Capture the cell that displays the provided text and extract its [x, y] central coordinate. 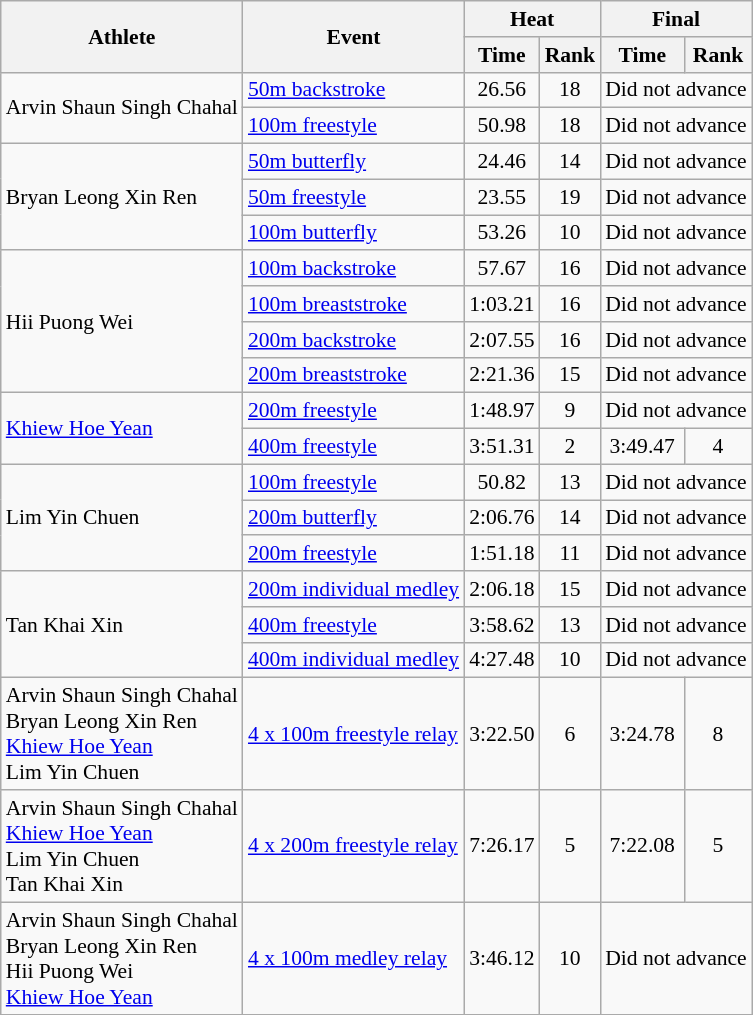
Hii Puong Wei [122, 322]
3:24.78 [642, 734]
2:06.76 [502, 518]
4 x 100m freestyle relay [354, 734]
2 [570, 447]
26.56 [502, 90]
200m backstroke [354, 340]
3:49.47 [642, 447]
4 [718, 447]
57.67 [502, 269]
7:26.17 [502, 846]
Arvin Shaun Singh Chahal [122, 108]
11 [570, 554]
3:51.31 [502, 447]
Arvin Shaun Singh ChahalBryan Leong Xin RenKhiew Hoe YeanLim Yin Chuen [122, 734]
400m individual medley [354, 660]
Khiew Hoe Yean [122, 428]
1:03.21 [502, 304]
50m freestyle [354, 197]
1:51.18 [502, 554]
24.46 [502, 162]
Athlete [122, 36]
1:48.97 [502, 411]
7:22.08 [642, 846]
53.26 [502, 233]
3:58.62 [502, 625]
Bryan Leong Xin Ren [122, 198]
Arvin Shaun Singh ChahalKhiew Hoe YeanLim Yin ChuenTan Khai Xin [122, 846]
Final [676, 19]
200m individual medley [354, 589]
6 [570, 734]
3:46.12 [502, 958]
Arvin Shaun Singh ChahalBryan Leong Xin RenHii Puong WeiKhiew Hoe Yean [122, 958]
Event [354, 36]
Heat [532, 19]
3:22.50 [502, 734]
50.98 [502, 126]
9 [570, 411]
4:27.48 [502, 660]
50.82 [502, 482]
2:06.18 [502, 589]
100m butterfly [354, 233]
50m butterfly [354, 162]
4 x 200m freestyle relay [354, 846]
100m backstroke [354, 269]
4 x 100m medley relay [354, 958]
2:07.55 [502, 340]
100m breaststroke [354, 304]
Lim Yin Chuen [122, 518]
2:21.36 [502, 375]
Tan Khai Xin [122, 624]
23.55 [502, 197]
200m butterfly [354, 518]
19 [570, 197]
50m backstroke [354, 90]
200m breaststroke [354, 375]
8 [718, 734]
